Extract the (x, y) coordinate from the center of the cell holding the provided text.  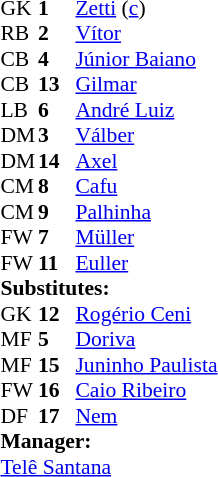
9 (57, 212)
17 (57, 416)
Caio Ribeiro (146, 391)
4 (57, 59)
Gilmar (146, 85)
8 (57, 187)
Doriva (146, 339)
7 (57, 237)
Palhinha (146, 212)
DF (19, 416)
Nem (146, 416)
3 (57, 135)
11 (57, 263)
12 (57, 314)
Manager: (108, 441)
Rogério Ceni (146, 314)
6 (57, 110)
Axel (146, 161)
2 (57, 33)
LB (19, 110)
RB (19, 33)
Euller (146, 263)
Júnior Baiano (146, 59)
Cafu (146, 187)
André Luiz (146, 110)
13 (57, 85)
16 (57, 391)
Válber (146, 135)
GK (19, 314)
Vítor (146, 33)
Substitutes: (108, 289)
14 (57, 161)
Müller (146, 237)
Juninho Paulista (146, 365)
15 (57, 365)
5 (57, 339)
